Output the (X, Y) coordinate of the center of the cell containing the given text.  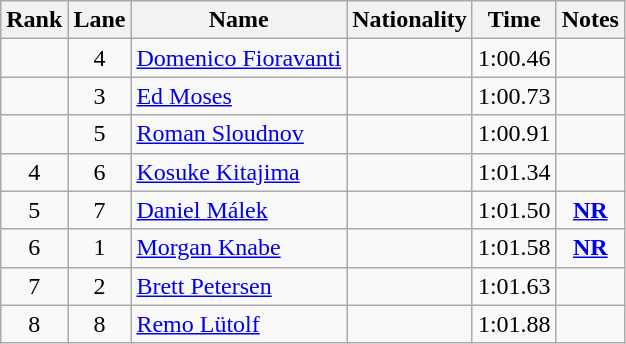
Notes (590, 20)
2 (100, 286)
Morgan Knabe (239, 248)
Roman Sloudnov (239, 134)
Remo Lütolf (239, 324)
Daniel Málek (239, 210)
Kosuke Kitajima (239, 172)
Lane (100, 20)
1:00.46 (514, 58)
Domenico Fioravanti (239, 58)
1 (100, 248)
Nationality (410, 20)
1:01.88 (514, 324)
Name (239, 20)
1:01.58 (514, 248)
Ed Moses (239, 96)
1:01.50 (514, 210)
1:00.91 (514, 134)
Time (514, 20)
3 (100, 96)
1:01.34 (514, 172)
Rank (34, 20)
1:00.73 (514, 96)
1:01.63 (514, 286)
Brett Petersen (239, 286)
